Determine the (X, Y) coordinate at the center of the cell enclosing the given text.  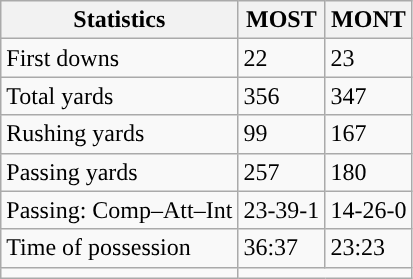
14-26-0 (368, 210)
167 (368, 134)
MONT (368, 20)
Passing: Comp–Att–Int (120, 210)
Total yards (120, 96)
23-39-1 (282, 210)
Passing yards (120, 172)
347 (368, 96)
Time of possession (120, 248)
257 (282, 172)
36:37 (282, 248)
99 (282, 134)
23:23 (368, 248)
MOST (282, 20)
180 (368, 172)
22 (282, 58)
356 (282, 96)
Statistics (120, 20)
23 (368, 58)
Rushing yards (120, 134)
First downs (120, 58)
